Detect which cell encompasses the target text, then output its [X, Y] center coordinate. 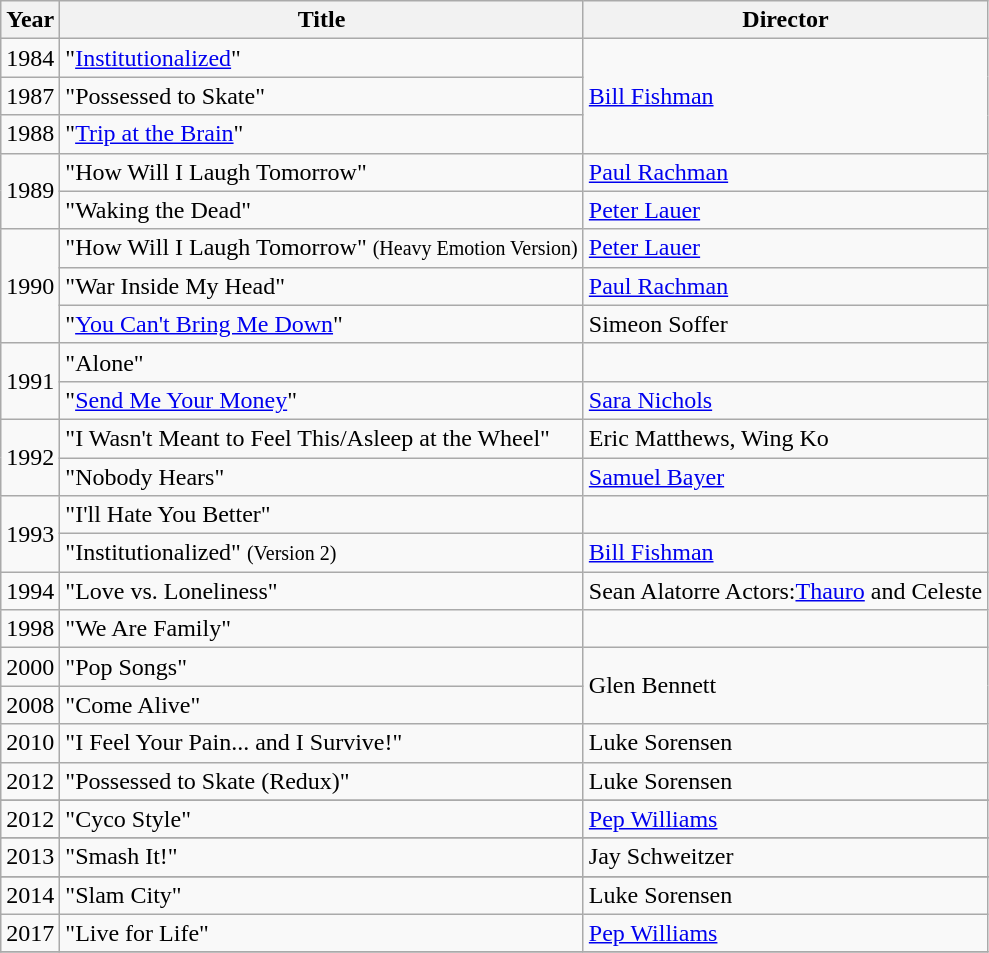
"We Are Family" [322, 629]
Sara Nichols [785, 400]
"Slam City" [322, 895]
"Live for Life" [322, 933]
2017 [30, 933]
"Possessed to Skate (Redux)" [322, 781]
"Institutionalized" (Version 2) [322, 553]
Sean Alatorre Actors:Thauro and Celeste [785, 591]
2008 [30, 705]
Samuel Bayer [785, 477]
1984 [30, 58]
"Smash It!" [322, 857]
1994 [30, 591]
Title [322, 20]
1988 [30, 134]
"Cyco Style" [322, 819]
1993 [30, 534]
Jay Schweitzer [785, 857]
"Come Alive" [322, 705]
"I'll Hate You Better" [322, 515]
1990 [30, 286]
"I Wasn't Meant to Feel This/Asleep at the Wheel" [322, 438]
"How Will I Laugh Tomorrow" (Heavy Emotion Version) [322, 248]
"War Inside My Head" [322, 286]
Simeon Soffer [785, 324]
Glen Bennett [785, 686]
"Pop Songs" [322, 667]
Director [785, 20]
"Possessed to Skate" [322, 96]
1989 [30, 191]
2010 [30, 743]
"I Feel Your Pain... and I Survive!" [322, 743]
2013 [30, 857]
1998 [30, 629]
"Send Me Your Money" [322, 400]
"Waking the Dead" [322, 210]
2000 [30, 667]
"Trip at the Brain" [322, 134]
"You Can't Bring Me Down" [322, 324]
1987 [30, 96]
1992 [30, 457]
Eric Matthews, Wing Ko [785, 438]
"Institutionalized" [322, 58]
1991 [30, 381]
"How Will I Laugh Tomorrow" [322, 172]
2014 [30, 895]
"Alone" [322, 362]
Year [30, 20]
"Love vs. Loneliness" [322, 591]
"Nobody Hears" [322, 477]
